Search for the cell housing the specified text and yield its [x, y] center coordinate. 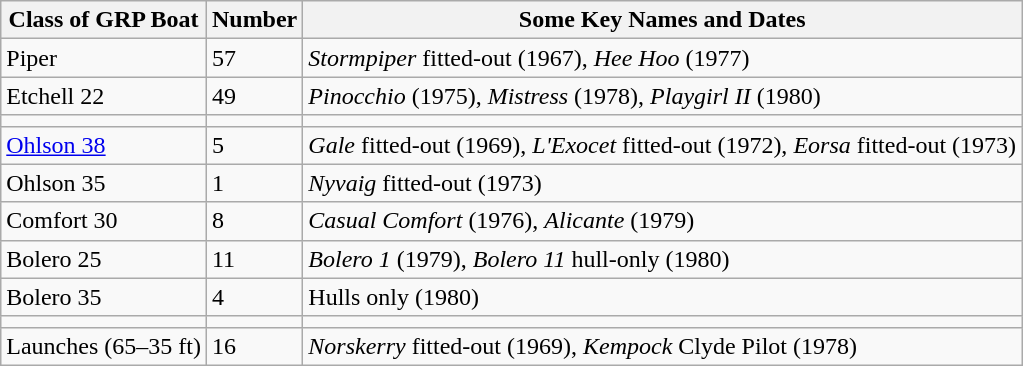
Etchell 22 [104, 96]
Launches (65–35 ft) [104, 346]
Ohlson 38 [104, 145]
4 [254, 297]
Hulls only (1980) [662, 297]
57 [254, 58]
1 [254, 183]
Pinocchio (1975), Mistress (1978), Playgirl II (1980) [662, 96]
16 [254, 346]
Number [254, 20]
Bolero 35 [104, 297]
Gale fitted-out (1969), L'Exocet fitted-out (1972), Eorsa fitted-out (1973) [662, 145]
Ohlson 35 [104, 183]
Nyvaig fitted-out (1973) [662, 183]
49 [254, 96]
11 [254, 259]
Some Key Names and Dates [662, 20]
Class of GRP Boat [104, 20]
Bolero 1 (1979), Bolero 11 hull-only (1980) [662, 259]
5 [254, 145]
Bolero 25 [104, 259]
Piper [104, 58]
8 [254, 221]
Norskerry fitted-out (1969), Kempock Clyde Pilot (1978) [662, 346]
Stormpiper fitted-out (1967), Hee Hoo (1977) [662, 58]
Comfort 30 [104, 221]
Casual Comfort (1976), Alicante (1979) [662, 221]
